Scan for the cell matching the given text and deliver its (X, Y) coordinate at center. 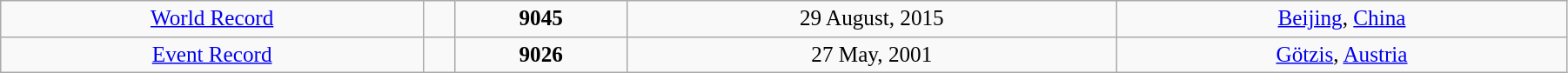
9026 (541, 55)
9045 (541, 19)
29 August, 2015 (872, 19)
Götzis, Austria (1342, 55)
Event Record (212, 55)
Beijing, China (1342, 19)
World Record (212, 19)
27 May, 2001 (872, 55)
